Pinpoint the cell where the given text exists, returning its (x, y) midpoint coordinate. 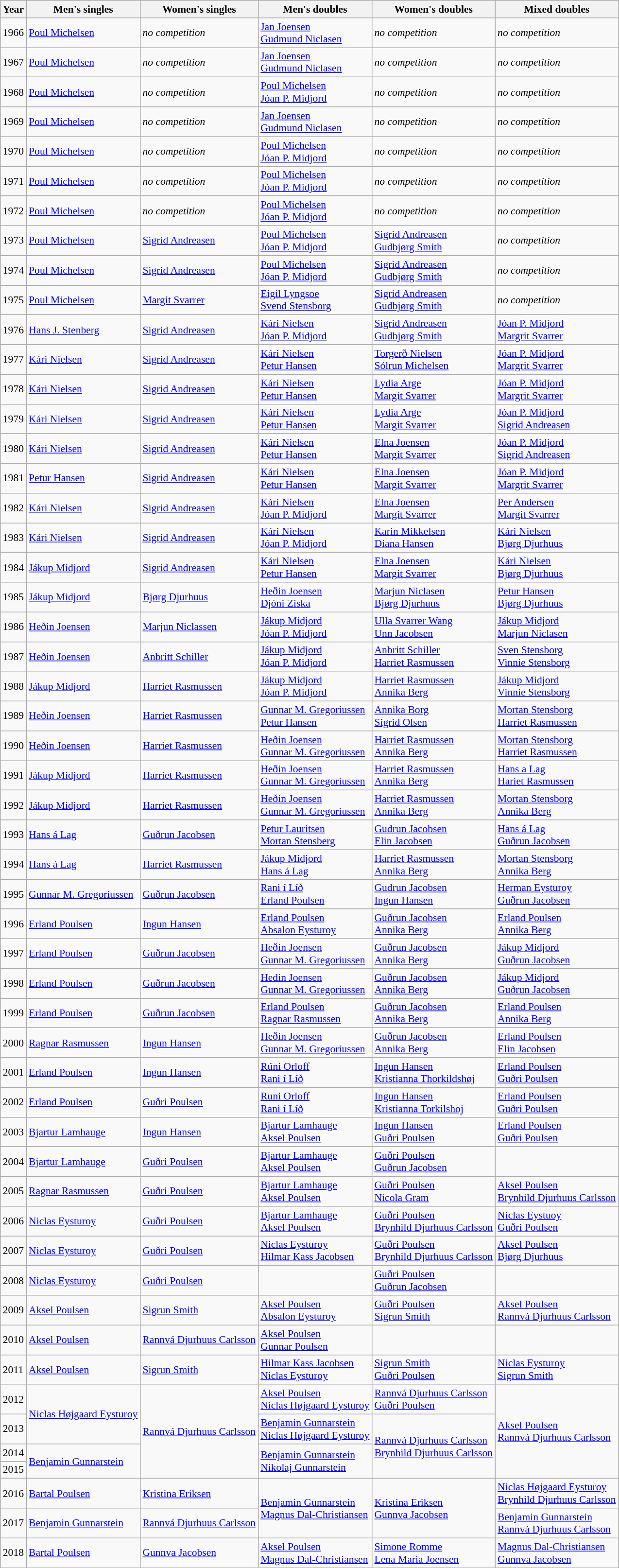
Aksel PoulsenBrynhild Djurhuus Carlsson (557, 1192)
Men's doubles (315, 9)
1978 (14, 389)
Kristina Eriksen (199, 1493)
1983 (14, 538)
2009 (14, 1310)
Women's singles (199, 9)
1979 (14, 419)
1987 (14, 656)
Annika BorgSigrid Olsen (433, 716)
Hilmar Kass Jacobsen Niclas Eysturoy (315, 1370)
1995 (14, 894)
Margit Svarrer (199, 300)
Guðri PoulsenNicola Gram (433, 1192)
Anbritt SchillerHarriet Rasmussen (433, 656)
Erland PoulsenElin Jacobsen (557, 1043)
1968 (14, 92)
Erland PoulsenRagnar Rasmussen (315, 1013)
Men's singles (83, 9)
Marjun Niclassen (199, 627)
Niclas EystuoyGuðri Poulsen (557, 1221)
Kristina EriksenGunnva Jacobsen (433, 1508)
Jákup MidjordMarjun Niclasen (557, 627)
Petur LauritsenMortan Stensberg (315, 835)
2010 (14, 1340)
1990 (14, 746)
Heðin JoensenDjóni Ziska (315, 597)
Erland PoulsenAbsalon Eysturoy (315, 924)
2001 (14, 1072)
1972 (14, 211)
Petur Hansen (83, 478)
1974 (14, 270)
Niclas Eysturoy Hilmar Kass Jacobsen (315, 1251)
Rúni OrloffRani í Líð (315, 1072)
Benjamin GunnarsteinRannvá Djurhuus Carlsson (557, 1523)
1996 (14, 924)
1969 (14, 122)
2000 (14, 1043)
1988 (14, 686)
2012 (14, 1400)
1992 (14, 805)
Magnus Dal-ChristiansenGunnva Jacobsen (557, 1552)
Petur HansenBjørg Djurhuus (557, 597)
Gudrun JacobsenElin Jacobsen (433, 835)
2018 (14, 1552)
1966 (14, 33)
2002 (14, 1102)
Ingun HansenKristianna Thorkildshøj (433, 1072)
Jákup MidjordVinnie Stensborg (557, 686)
Gunnva Jacobsen (199, 1552)
Niclas Højgaard EysturoyBrynhild Djurhuus Carlsson (557, 1493)
Ingun HansenKristianna Torkilshoj (433, 1102)
Sven StensborgVinnie Stensborg (557, 656)
2003 (14, 1132)
Niclas EysturoySigrun Smith (557, 1370)
Torgerð NielsenSólrun Michelsen (433, 360)
2006 (14, 1221)
1970 (14, 152)
Eigil LyngsoeSvend Stensborg (315, 300)
Rannvá Djurhuus CarlssonGuðri Poulsen (433, 1400)
Karin MikkelsenDiana Hansen (433, 538)
Aksel PoulsenMagnus Dal-Christiansen (315, 1552)
1994 (14, 864)
2004 (14, 1162)
Aksel Poulsen Absalon Eysturoy (315, 1310)
2008 (14, 1280)
2013 (14, 1429)
Year (14, 9)
Marjun NiclasenBjørg Djurhuus (433, 597)
Per AndersenMargit Svarrer (557, 508)
Rannvá Djurhuus CarlssonBrynhild Djurhuus Carlsson (433, 1446)
2007 (14, 1251)
Mixed doubles (557, 9)
1981 (14, 478)
Hans a LagHariet Rasmussen (557, 776)
Herman EysturoyGuðrun Jacobsen (557, 894)
Aksel PoulsenBjørg Djurhuus (557, 1251)
Simone RommeLena Maria Joensen (433, 1552)
Hans á LagGuðrun Jacobsen (557, 835)
1989 (14, 716)
Benjamin GunnarsteinNiclas Højgaard Eysturoy (315, 1429)
2005 (14, 1192)
2014 (14, 1453)
Bjørg Djurhuus (199, 597)
1967 (14, 62)
2011 (14, 1370)
2015 (14, 1470)
Hedin JoensenGunnar M. Gregoriussen (315, 984)
1999 (14, 1013)
Jákup MidjordHans á Lag (315, 864)
Benjamin GunnarsteinMagnus Dal-Christiansen (315, 1508)
1997 (14, 954)
Guðri PoulsenSigrun Smith (433, 1310)
Women's doubles (433, 9)
1971 (14, 181)
Aksel Poulsen Gunnar Poulsen (315, 1340)
1984 (14, 568)
Benjamin GunnarsteinNikolaj Gunnarstein (315, 1461)
Ingun HansenGuðri Poulsen (433, 1132)
Gudrun JacobsenIngun Hansen (433, 894)
Ulla Svarrer WangUnn Jacobsen (433, 627)
1980 (14, 449)
Hans J. Stenberg (83, 330)
Sigrun SmithGuðri Poulsen (433, 1370)
Gunnar M. GregoriussenPetur Hansen (315, 716)
1976 (14, 330)
2016 (14, 1493)
Rani í LíðErland Poulsen (315, 894)
Aksel PoulsenNiclas Højgaard Eysturoy (315, 1400)
1973 (14, 241)
1998 (14, 984)
1993 (14, 835)
2017 (14, 1523)
Anbritt Schiller (199, 656)
Gunnar M. Gregoriussen (83, 894)
1985 (14, 597)
1986 (14, 627)
1977 (14, 360)
Niclas Højgaard Eysturoy (83, 1414)
1991 (14, 776)
Runi OrloffRani í Líð (315, 1102)
1982 (14, 508)
1975 (14, 300)
